Locate the cell with the specified text and output its (x, y) center coordinate. 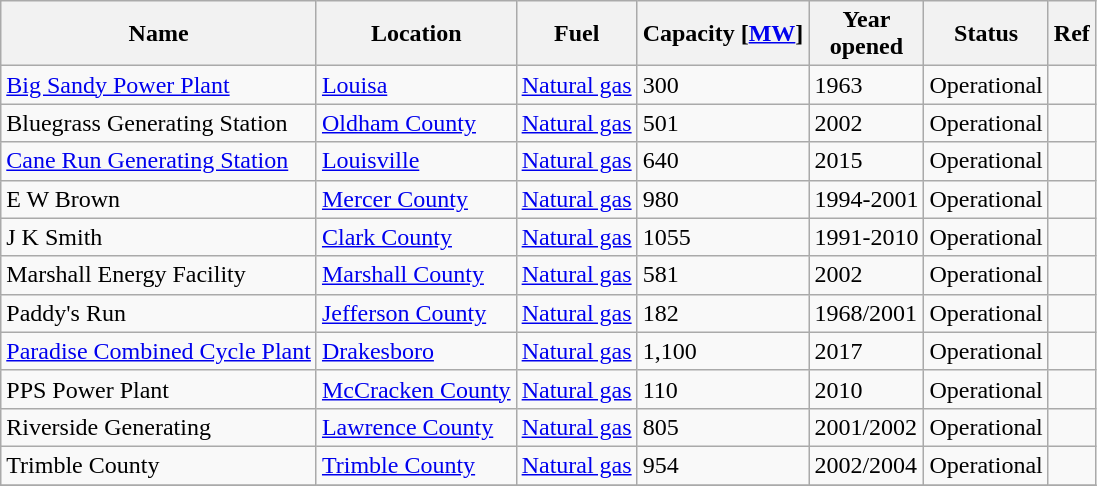
954 (723, 465)
1055 (723, 237)
Oldham County (416, 123)
Name (159, 34)
1,100 (723, 351)
2010 (866, 389)
Yearopened (866, 34)
Louisa (416, 85)
2001/2002 (866, 427)
1994-2001 (866, 199)
2015 (866, 161)
Bluegrass Generating Station (159, 123)
1968/2001 (866, 313)
1991-2010 (866, 237)
1963 (866, 85)
PPS Power Plant (159, 389)
Cane Run Generating Station (159, 161)
2002/2004 (866, 465)
805 (723, 427)
Status (986, 34)
581 (723, 275)
E W Brown (159, 199)
Ref (1072, 34)
Big Sandy Power Plant (159, 85)
Marshall Energy Facility (159, 275)
Lawrence County (416, 427)
Paradise Combined Cycle Plant (159, 351)
980 (723, 199)
182 (723, 313)
Riverside Generating (159, 427)
Mercer County (416, 199)
Clark County (416, 237)
2017 (866, 351)
Drakesboro (416, 351)
Paddy's Run (159, 313)
300 (723, 85)
J K Smith (159, 237)
Capacity [MW] (723, 34)
501 (723, 123)
110 (723, 389)
640 (723, 161)
Fuel (576, 34)
Location (416, 34)
McCracken County (416, 389)
Louisville (416, 161)
Marshall County (416, 275)
Jefferson County (416, 313)
